Search for the cell housing the specified text and yield its [X, Y] center coordinate. 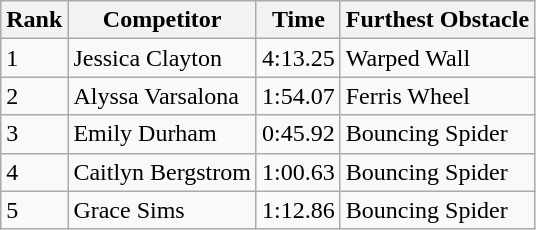
Grace Sims [162, 210]
1:12.86 [298, 210]
Emily Durham [162, 134]
Ferris Wheel [437, 96]
1 [34, 58]
Alyssa Varsalona [162, 96]
Furthest Obstacle [437, 20]
4:13.25 [298, 58]
Caitlyn Bergstrom [162, 172]
2 [34, 96]
4 [34, 172]
3 [34, 134]
5 [34, 210]
Competitor [162, 20]
1:54.07 [298, 96]
Rank [34, 20]
1:00.63 [298, 172]
Warped Wall [437, 58]
0:45.92 [298, 134]
Jessica Clayton [162, 58]
Time [298, 20]
